Detect which cell encompasses the target text, then output its [X, Y] center coordinate. 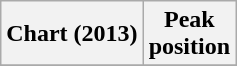
Chart (2013) [72, 34]
Peakposition [189, 34]
